For the text-containing cell, return its midpoint in [X, Y] coordinate format. 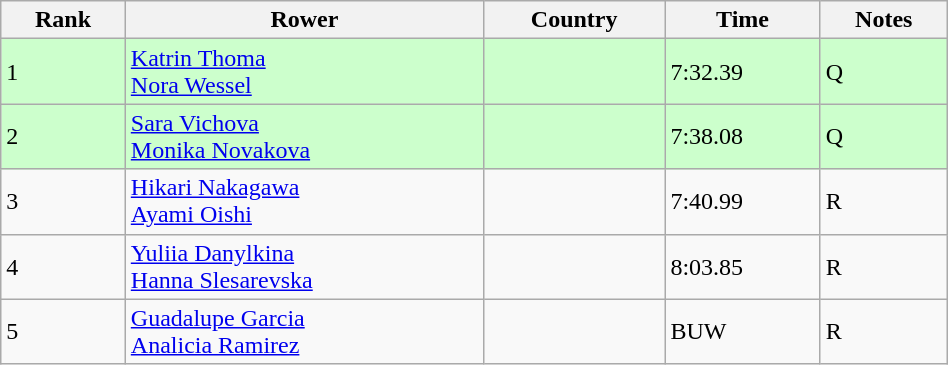
Time [742, 20]
7:38.08 [742, 136]
BUW [742, 332]
1 [64, 72]
Guadalupe GarciaAnalicia Ramirez [304, 332]
Country [574, 20]
3 [64, 202]
7:32.39 [742, 72]
Katrin ThomaNora Wessel [304, 72]
2 [64, 136]
8:03.85 [742, 266]
Rower [304, 20]
5 [64, 332]
Hikari NakagawaAyami Oishi [304, 202]
Sara VichovaMonika Novakova [304, 136]
7:40.99 [742, 202]
4 [64, 266]
Notes [884, 20]
Rank [64, 20]
Yuliia DanylkinaHanna Slesarevska [304, 266]
